Determine the [X, Y] coordinate at the center of the cell enclosing the given text.  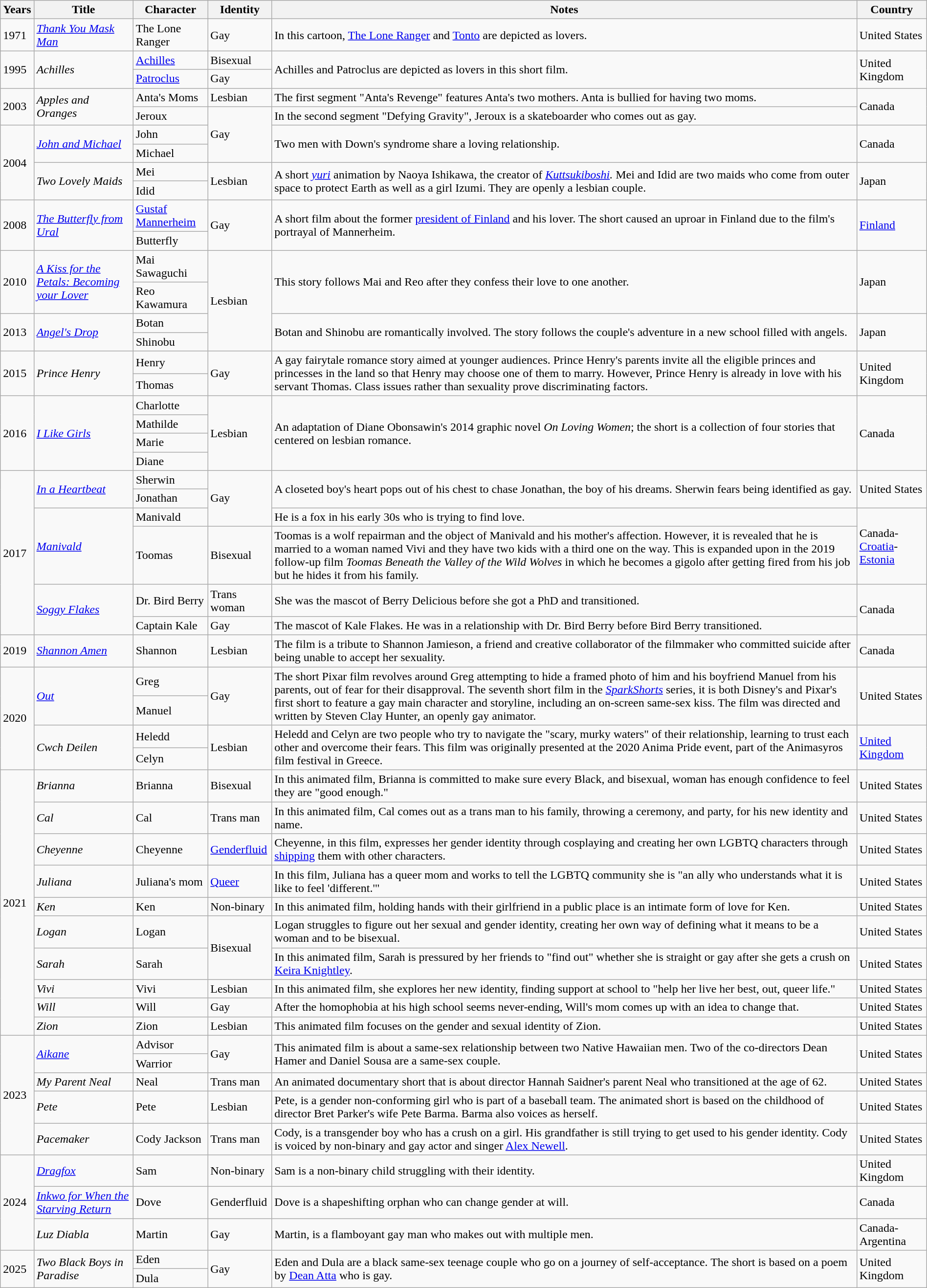
Apples and Oranges [83, 107]
Thomas [170, 385]
In this animated film, holding hands with their girlfriend in a public place is an intimate form of love for Ken. [564, 907]
Heledd [170, 736]
2025 [17, 1269]
2010 [17, 282]
Manuel [170, 711]
Mathilde [170, 424]
In this animated film, Brianna is committed to make sure every Black, and bisexual, woman has enough confidence to feel they are "good enough." [564, 786]
Botan and Shinobu are romantically involved. The story follows the couple's adventure in a new school filled with angels. [564, 333]
Mei [170, 172]
Reo Kawamura [170, 298]
Aikane [83, 1054]
Sherwin [170, 480]
A Kiss for the Petals: Becoming your Lover [83, 282]
Trans woman [240, 600]
Two Black Boys in Paradise [83, 1269]
Character [170, 10]
Martin [170, 1234]
2003 [17, 107]
Finland [892, 225]
In this cartoon, The Lone Ranger and Tonto are depicted as lovers. [564, 35]
An adaptation of Diane Obonsawin's 2014 graphic novel On Loving Women; the short is a collection of four stories that centered on lesbian romance. [564, 433]
Out [83, 696]
Dove is a shapeshifting orphan who can change gender at will. [564, 1203]
Charlotte [170, 405]
2019 [17, 650]
Shinobu [170, 342]
Warrior [170, 1063]
Eden and Dula are a black same-sex teenage couple who go on a journey of self-acceptance. The short is based on a poem by Dean Atta who is gay. [564, 1269]
Dr. Bird Berry [170, 600]
In this animated film, Sarah is pressured by her friends to "find out" whether she is straight or gay after she gets a crush on Keira Knightley. [564, 963]
Advisor [170, 1044]
Michael [170, 153]
2023 [17, 1095]
In this film, Juliana has a queer mom and works to tell the LGBTQ community she is "an ally who understands what it is like to feel 'different.'" [564, 881]
The Butterfly from Ural [83, 225]
2024 [17, 1203]
After the homophobia at his high school seems never-ending, Will's mom comes up with an idea to change that. [564, 1007]
This story follows Mai and Reo after they confess their love to one another. [564, 282]
1995 [17, 69]
Butterfly [170, 241]
Canada-Croatia-Estonia [892, 546]
Jeroux [170, 116]
Prince Henry [83, 374]
A short film about the former president of Finland and his lover. The short caused an uproar in Finland due to the film's portrayal of Mannerheim. [564, 225]
Identity [240, 10]
Celyn [170, 759]
In this animated film, she explores her new identity, finding support at school to "help her live her best, out, queer life." [564, 989]
A closeted boy's heart pops out of his chest to chase Jonathan, the boy of his dreams. Sherwin fears being identified as gay. [564, 489]
Anta's Moms [170, 97]
Juliana [83, 881]
Country [892, 10]
1971 [17, 35]
Title [83, 10]
Shannon [170, 650]
An animated documentary short that is about director Hannah Saidner's parent Neal who transitioned at the age of 62. [564, 1082]
Two Lovely Maids [83, 181]
Martin, is a flamboyant gay man who makes out with multiple men. [564, 1234]
Henry [170, 362]
Years [17, 10]
He is a fox in his early 30s who is trying to find love. [564, 517]
Toomas [170, 555]
Inkwo for When the Starving Return [83, 1203]
Two men with Down's syndrome share a loving relationship. [564, 144]
In a Heartbeat [83, 489]
In this animated film, Cal comes out as a trans man to his family, throwing a ceremony, and party, for his new identity and name. [564, 818]
2008 [17, 225]
Sam is a non-binary child struggling with their identity. [564, 1171]
Patroclus [170, 79]
The Lone Ranger [170, 35]
Notes [564, 10]
Diane [170, 461]
Thank You Mask Man [83, 35]
2004 [17, 162]
Idid [170, 190]
In the second segment "Defying Gravity", Jeroux is a skateboarder who comes out as gay. [564, 116]
Greg [170, 682]
Marie [170, 443]
Logan struggles to figure out her sexual and gender identity, creating her own way of defining what it means to be a woman and to be bisexual. [564, 932]
The first segment "Anta's Revenge" features Anta's two mothers. Anta is bullied for having two moms. [564, 97]
2013 [17, 333]
The mascot of Kale Flakes. He was in a relationship with Dr. Bird Berry before Bird Berry transitioned. [564, 625]
Gustaf Mannerheim [170, 215]
2017 [17, 553]
Botan [170, 323]
Luz Diabla [83, 1234]
Queer [240, 881]
2016 [17, 433]
2015 [17, 374]
Mai Sawaguchi [170, 266]
John and Michael [83, 144]
Shannon Amen [83, 650]
2020 [17, 719]
Cody Jackson [170, 1138]
She was the mascot of Berry Delicious before she got a PhD and transitioned. [564, 600]
Neal [170, 1082]
Dragfox [83, 1171]
Dove [170, 1203]
Dula [170, 1278]
Juliana's mom [170, 881]
2021 [17, 903]
John [170, 134]
Sam [170, 1171]
Angel's Drop [83, 333]
Jonathan [170, 498]
This animated film focuses on the gender and sexual identity of Zion. [564, 1026]
Soggy Flakes [83, 609]
Captain Kale [170, 625]
I Like Girls [83, 433]
Canada-Argentina [892, 1234]
Eden [170, 1260]
Pacemaker [83, 1138]
My Parent Neal [83, 1082]
Achilles and Patroclus are depicted as lovers in this short film. [564, 69]
Cwch Deilen [83, 748]
